Output the [x, y] coordinate of the center of the cell containing the given text.  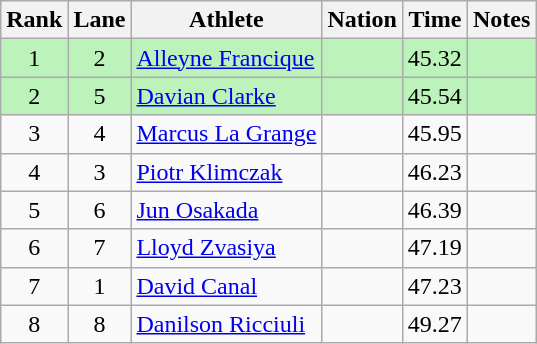
46.23 [434, 172]
45.95 [434, 134]
Lane [100, 20]
Danilson Ricciuli [226, 324]
Nation [362, 20]
47.19 [434, 248]
David Canal [226, 286]
46.39 [434, 210]
Time [434, 20]
Lloyd Zvasiya [226, 248]
Notes [501, 20]
Rank [34, 20]
49.27 [434, 324]
47.23 [434, 286]
Jun Osakada [226, 210]
45.32 [434, 58]
45.54 [434, 96]
Piotr Klimczak [226, 172]
Marcus La Grange [226, 134]
Athlete [226, 20]
Alleyne Francique [226, 58]
Davian Clarke [226, 96]
